From the cell containing the given text, extract its center point as [X, Y] coordinate. 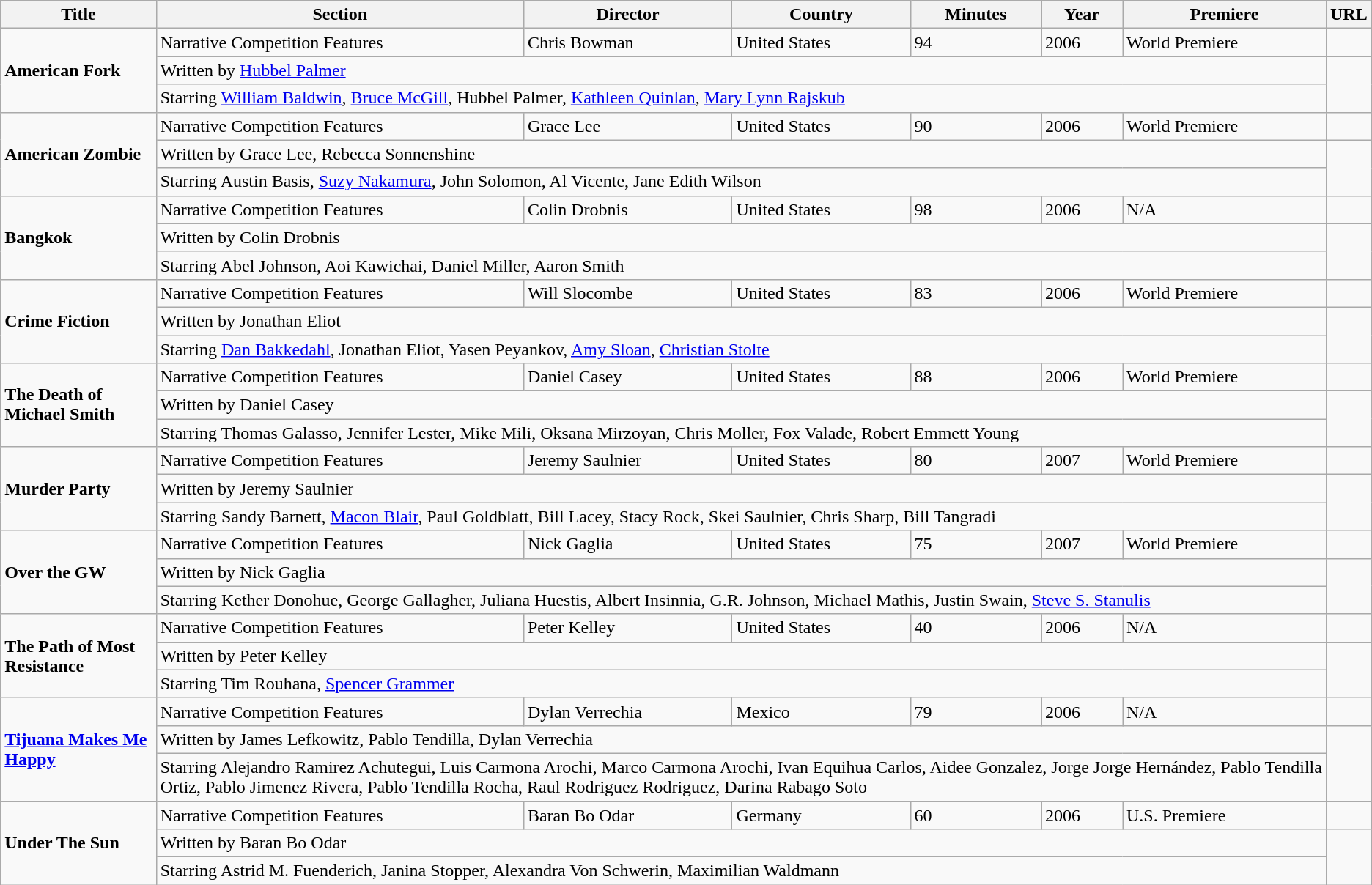
60 [976, 815]
Written by Peter Kelley [741, 656]
URL [1349, 15]
Under The Sun [78, 843]
The Path of Most Resistance [78, 656]
Written by Jeremy Saulnier [741, 489]
Bangkok [78, 237]
40 [976, 628]
Written by Grace Lee, Rebecca Sonnenshine [741, 154]
94 [976, 42]
Starring Tim Rouhana, Spencer Grammer [741, 684]
Starring William Baldwin, Bruce McGill, Hubbel Palmer, Kathleen Quinlan, Mary Lynn Rajskub [741, 98]
90 [976, 126]
Written by Jonathan Eliot [741, 321]
Baran Bo Odar [627, 815]
79 [976, 711]
Country [821, 15]
Written by Nick Gaglia [741, 572]
Written by James Lefkowitz, Pablo Tendilla, Dylan Verrechia [741, 739]
Minutes [976, 15]
Grace Lee [627, 126]
Nick Gaglia [627, 544]
Written by Hubbel Palmer [741, 70]
Tijuana Makes Me Happy [78, 749]
The Death of Michael Smith [78, 405]
American Zombie [78, 154]
Starring Sandy Barnett, Macon Blair, Paul Goldblatt, Bill Lacey, Stacy Rock, Skei Saulnier, Chris Sharp, Bill Tangradi [741, 516]
Written by Daniel Casey [741, 405]
Over the GW [78, 572]
75 [976, 544]
Jeremy Saulnier [627, 461]
Crime Fiction [78, 321]
American Fork [78, 70]
Written by Baran Bo Odar [741, 843]
98 [976, 210]
Starring Astrid M. Fuenderich, Janina Stopper, Alexandra Von Schwerin, Maximilian Waldmann [741, 871]
Premiere [1225, 15]
Section [340, 15]
Will Slocombe [627, 293]
80 [976, 461]
Director [627, 15]
Dylan Verrechia [627, 711]
Colin Drobnis [627, 210]
Starring Dan Bakkedahl, Jonathan Eliot, Yasen Peyankov, Amy Sloan, Christian Stolte [741, 349]
Starring Austin Basis, Suzy Nakamura, John Solomon, Al Vicente, Jane Edith Wilson [741, 182]
Starring Thomas Galasso, Jennifer Lester, Mike Mili, Oksana Mirzoyan, Chris Moller, Fox Valade, Robert Emmett Young [741, 433]
Starring Abel Johnson, Aoi Kawichai, Daniel Miller, Aaron Smith [741, 265]
Starring Kether Donohue, George Gallagher, Juliana Huestis, Albert Insinnia, G.R. Johnson, Michael Mathis, Justin Swain, Steve S. Stanulis [741, 600]
U.S. Premiere [1225, 815]
Chris Bowman [627, 42]
83 [976, 293]
Written by Colin Drobnis [741, 237]
Year [1082, 15]
Title [78, 15]
Murder Party [78, 489]
88 [976, 377]
Germany [821, 815]
Daniel Casey [627, 377]
Peter Kelley [627, 628]
Mexico [821, 711]
